Locate the cell with the specified text and output its [X, Y] center coordinate. 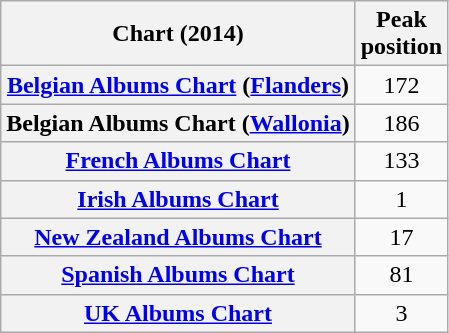
172 [401, 85]
Chart (2014) [178, 34]
Belgian Albums Chart (Flanders) [178, 85]
New Zealand Albums Chart [178, 237]
186 [401, 123]
133 [401, 161]
Irish Albums Chart [178, 199]
Peakposition [401, 34]
1 [401, 199]
17 [401, 237]
Spanish Albums Chart [178, 275]
Belgian Albums Chart (Wallonia) [178, 123]
French Albums Chart [178, 161]
UK Albums Chart [178, 313]
81 [401, 275]
3 [401, 313]
